Pinpoint the cell where the given text exists, returning its (X, Y) midpoint coordinate. 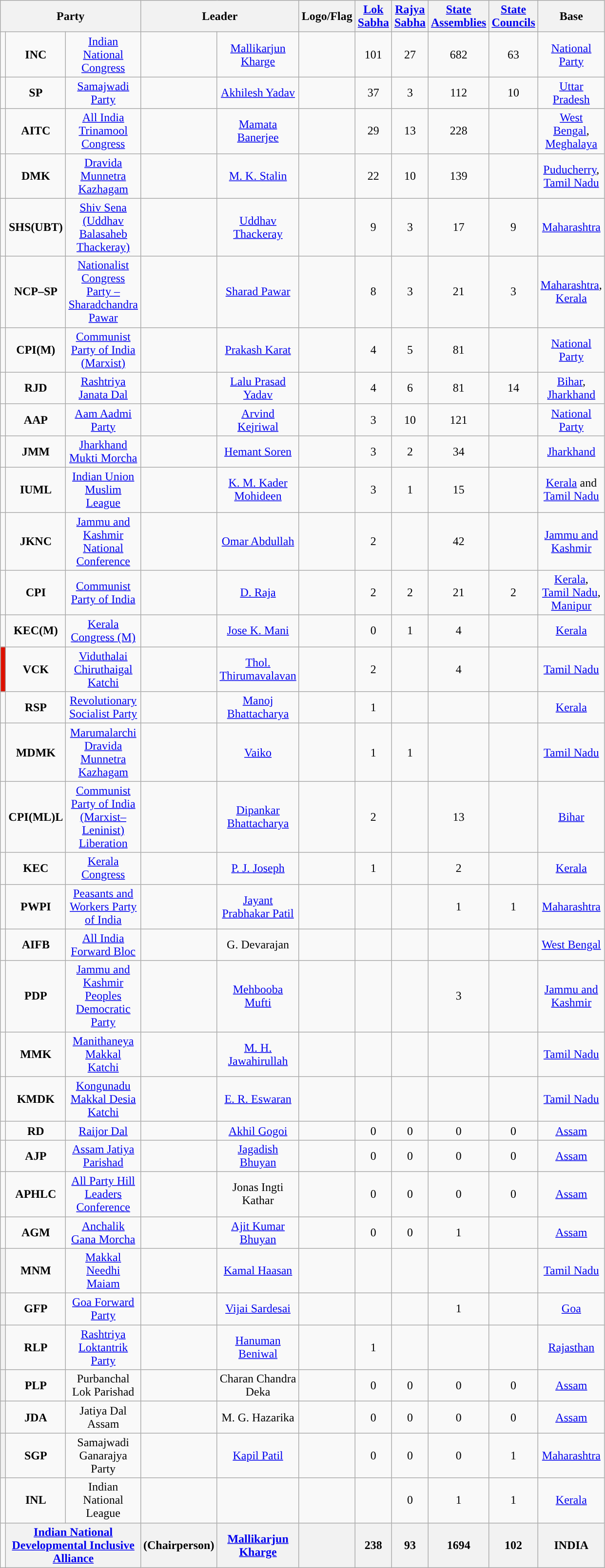
Jose K. Mani (258, 631)
Indian National Developmental Inclusive Alliance (73, 1545)
Base (571, 17)
West Bengal, Meghalaya (571, 131)
AIFB (36, 945)
CPI (36, 593)
Revolutionary Socialist Party (103, 707)
Communist Party of India (Marxist–Leninist) Liberation (103, 817)
IUML (36, 490)
27 (410, 55)
Viduthalai Chiruthaigal Katchi (103, 669)
Indian Union Muslim League (103, 490)
42 (459, 542)
KEC(M) (36, 631)
Indian National League (103, 1500)
AGM (36, 1232)
AJP (36, 1155)
State Assemblies (459, 17)
VCK (36, 669)
Dipankar Bhattacharya (258, 817)
29 (373, 131)
E. R. Eswaran (258, 1099)
P. J. Joseph (258, 868)
17 (459, 227)
Marumalarchi Dravida Munnetra Kazhagam (103, 752)
Kerala, Tamil Nadu, Manipur (571, 593)
Kerala Congress (M) (103, 631)
Aam Aadmi Party (103, 420)
5 (410, 350)
INDIA (571, 1545)
MNM (36, 1271)
22 (373, 176)
Jharkhand (571, 451)
112 (459, 93)
34 (459, 451)
INC (36, 55)
Lok Sabha (373, 17)
682 (459, 55)
Prakash Karat (258, 350)
63 (513, 55)
Kerala and Tamil Nadu (571, 490)
Shiv Sena (Uddhav Balasaheb Thackeray) (103, 227)
Peasants and Workers Party of India (103, 907)
KMDK (36, 1099)
Vijai Sardesai (258, 1309)
Samajwadi Party (103, 93)
139 (459, 176)
Uddhav Thackeray (258, 227)
MDMK (36, 752)
PWPI (36, 907)
Makkal Needhi Maiam (103, 1271)
8 (373, 292)
Manoj Bhattacharya (258, 707)
AITC (36, 131)
Lalu Prasad Yadav (258, 388)
PLP (36, 1385)
JKNC (36, 542)
Ajit Kumar Bhuyan (258, 1232)
Goa Forward Party (103, 1309)
SHS(UBT) (36, 227)
JMM (36, 451)
DMK (36, 176)
Puducherry, Tamil Nadu (571, 176)
93 (410, 1545)
Samajwadi Ganarajya Party (103, 1455)
Jammu and Kashmir Peoples Democratic Party (103, 996)
West Bengal (571, 945)
Hemant Soren (258, 451)
APHLC (36, 1194)
JDA (36, 1417)
Kapil Patil (258, 1455)
All Party Hill Leaders Conference (103, 1194)
Communist Party of India (Marxist) (103, 350)
M. H. Jawahirullah (258, 1054)
Party (71, 17)
CPI(M) (36, 350)
MMK (36, 1054)
Indian National Congress (103, 55)
SGP (36, 1455)
14 (513, 388)
Vaiko (258, 752)
Mehbooba Mufti (258, 996)
Raijor Dal (103, 1131)
238 (373, 1545)
Omar Abdullah (258, 542)
CPI(ML)L (36, 817)
M. G. Hazarika (258, 1417)
G. Devarajan (258, 945)
All India Forward Bloc (103, 945)
Goa (571, 1309)
M. K. Stalin (258, 176)
Nationalist Congress Party – Sharadchandra Pawar (103, 292)
RD (36, 1131)
Assam Jatiya Parishad (103, 1155)
Manithaneya Makkal Katchi (103, 1054)
Hanuman Beniwal (258, 1347)
K. M. Kader Mohideen (258, 490)
Charan Chandra Deka (258, 1385)
Rajasthan (571, 1347)
Arvind Kejriwal (258, 420)
Rashtriya Loktantrik Party (103, 1347)
All India Trinamool Congress (103, 131)
Kongunadu Makkal Desia Katchi (103, 1099)
SP (36, 93)
Bihar, Jharkhand (571, 388)
Akhil Gogoi (258, 1131)
RJD (36, 388)
Akhilesh Yadav (258, 93)
101 (373, 55)
Jatiya Dal Assam (103, 1417)
Anchalik Gana Morcha (103, 1232)
228 (459, 131)
102 (513, 1545)
RLP (36, 1347)
Kamal Haasan (258, 1271)
INL (36, 1500)
GFP (36, 1309)
Uttar Pradesh (571, 93)
KEC (36, 868)
Logo/Flag (327, 17)
Bihar (571, 817)
PDP (36, 996)
Leader (220, 17)
1694 (459, 1545)
Jayant Prabhakar Patil (258, 907)
Sharad Pawar (258, 292)
RSP (36, 707)
Dravida Munnetra Kazhagam (103, 176)
Thol. Thirumavalavan (258, 669)
121 (459, 420)
Jharkhand Mukti Morcha (103, 451)
Kerala Congress (103, 868)
37 (373, 93)
15 (459, 490)
Jammu and Kashmir National Conference (103, 542)
State Councils (513, 17)
Jonas Ingti Kathar (258, 1194)
Maharashtra, Kerala (571, 292)
Communist Party of India (103, 593)
Rashtriya Janata Dal (103, 388)
NCP–SP (36, 292)
D. Raja (258, 593)
Jagadish Bhuyan (258, 1155)
Mamata Banerjee (258, 131)
6 (410, 388)
Rajya Sabha (410, 17)
AAP (36, 420)
Purbanchal Lok Parishad (103, 1385)
(Chairperson) (179, 1545)
